Pinpoint the cell where the given text exists, returning its (x, y) midpoint coordinate. 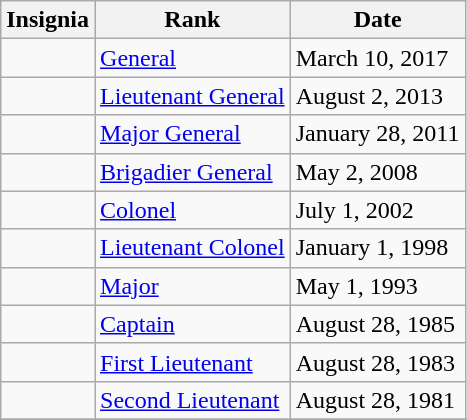
Date (378, 20)
May 2, 2008 (378, 172)
August 28, 1985 (378, 324)
January 28, 2011 (378, 134)
Insignia (48, 20)
Lieutenant Colonel (193, 248)
Lieutenant General (193, 96)
Captain (193, 324)
Brigadier General (193, 172)
First Lieutenant (193, 362)
August 2, 2013 (378, 96)
May 1, 1993 (378, 286)
Rank (193, 20)
January 1, 1998 (378, 248)
General (193, 58)
August 28, 1981 (378, 400)
Colonel (193, 210)
Major General (193, 134)
Second Lieutenant (193, 400)
August 28, 1983 (378, 362)
March 10, 2017 (378, 58)
July 1, 2002 (378, 210)
Major (193, 286)
